Determine the [X, Y] coordinate at the center of the cell enclosing the given text.  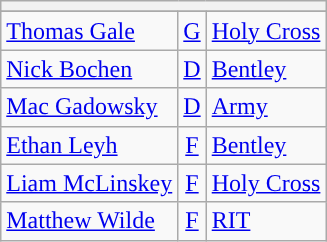
Army [266, 107]
Liam McLinskey [90, 183]
Matthew Wilde [90, 221]
Nick Bochen [90, 69]
Mac Gadowsky [90, 107]
RIT [266, 221]
G [192, 31]
Ethan Leyh [90, 145]
Thomas Gale [90, 31]
